For the text-containing cell, return its midpoint in (x, y) coordinate format. 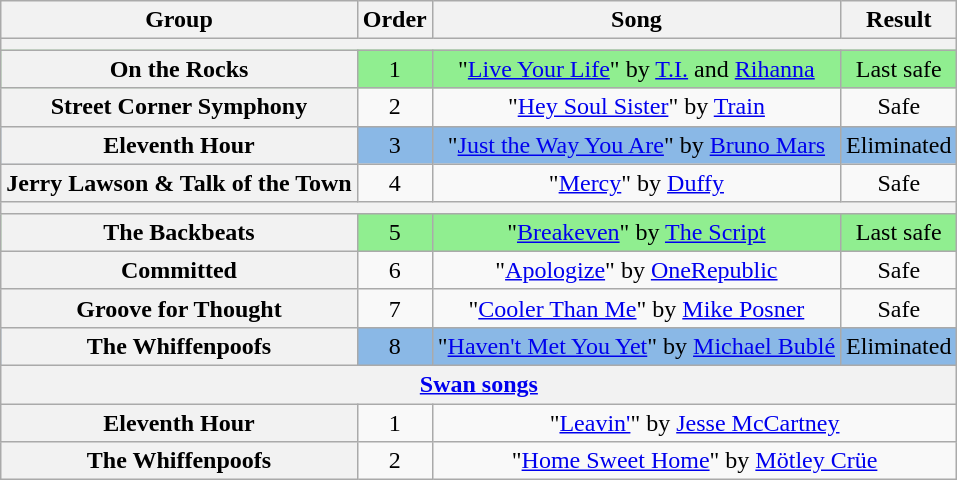
"Mercy" by Duffy (636, 183)
Groove for Thought (179, 308)
On the Rocks (179, 69)
4 (394, 183)
Song (636, 20)
6 (394, 270)
"Just the Way You Are" by Bruno Mars (636, 145)
Result (899, 20)
Order (394, 20)
"Apologize" by OneRepublic (636, 270)
The Backbeats (179, 232)
"Breakeven" by The Script (636, 232)
"Haven't Met You Yet" by Michael Bublé (636, 346)
7 (394, 308)
"Leavin'" by Jesse McCartney (694, 423)
"Live Your Life" by T.I. and Rihanna (636, 69)
"Hey Soul Sister" by Train (636, 107)
Jerry Lawson & Talk of the Town (179, 183)
Street Corner Symphony (179, 107)
"Cooler Than Me" by Mike Posner (636, 308)
Group (179, 20)
"Home Sweet Home" by Mötley Crüe (694, 461)
Swan songs (479, 384)
3 (394, 145)
5 (394, 232)
Committed (179, 270)
8 (394, 346)
